Determine the [X, Y] coordinate at the center of the cell enclosing the given text.  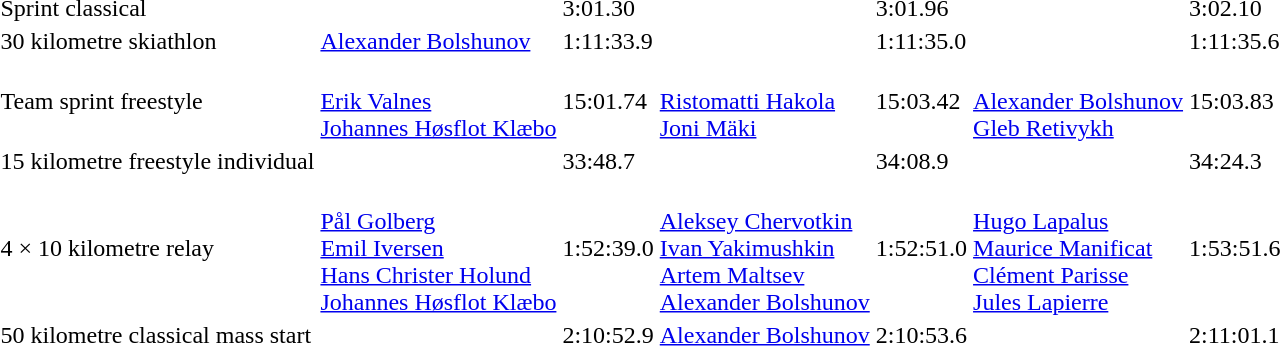
1:11:35.0 [921, 41]
15:01.74 [608, 101]
Ristomatti HakolaJoni Mäki [764, 101]
1:52:51.0 [921, 248]
Alexander Bolshunov [438, 41]
33:48.7 [608, 161]
Aleksey ChervotkinIvan YakimushkinArtem MaltsevAlexander Bolshunov [764, 248]
Hugo LapalusMaurice ManificatClément ParisseJules Lapierre [1078, 248]
Erik ValnesJohannes Høsflot Klæbo [438, 101]
15:03.42 [921, 101]
Alexander BolshunovGleb Retivykh [1078, 101]
Pål GolbergEmil IversenHans Christer HolundJohannes Høsflot Klæbo [438, 248]
34:08.9 [921, 161]
1:11:33.9 [608, 41]
1:52:39.0 [608, 248]
